Determine the (x, y) coordinate at the center of the cell enclosing the given text.  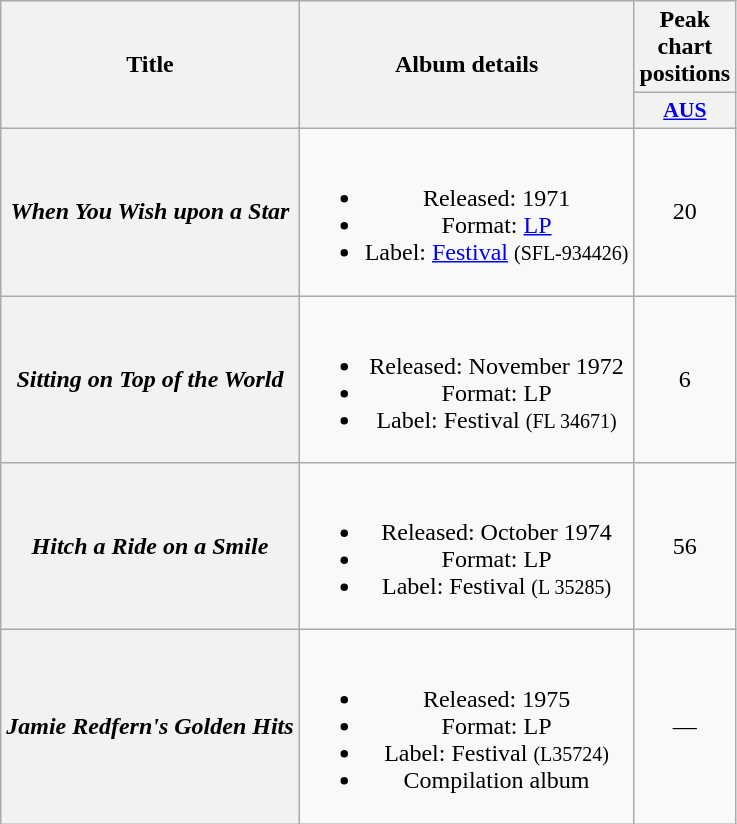
Hitch a Ride on a Smile (150, 546)
56 (685, 546)
Title (150, 65)
Album details (466, 65)
6 (685, 380)
Peak chart positions (685, 47)
AUS (685, 111)
Released: 1975Format: LPLabel: Festival (L35724)Compilation album (466, 727)
— (685, 727)
Released: October 1974Format: LPLabel: Festival (L 35285) (466, 546)
Sitting on Top of the World (150, 380)
Jamie Redfern's Golden Hits (150, 727)
When You Wish upon a Star (150, 212)
20 (685, 212)
Released: 1971Format: LPLabel: Festival (SFL-934426) (466, 212)
Released: November 1972Format: LPLabel: Festival (FL 34671) (466, 380)
